Search for the cell housing the specified text and yield its (X, Y) center coordinate. 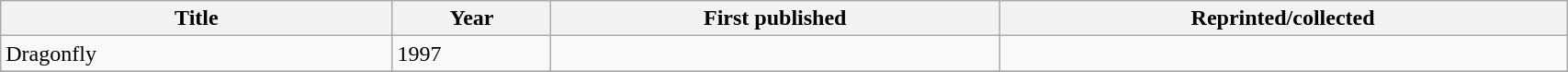
1997 (472, 54)
First published (775, 18)
Year (472, 18)
Dragonfly (197, 54)
Reprinted/collected (1283, 18)
Title (197, 18)
